Pinpoint the cell where the given text exists, returning its (x, y) midpoint coordinate. 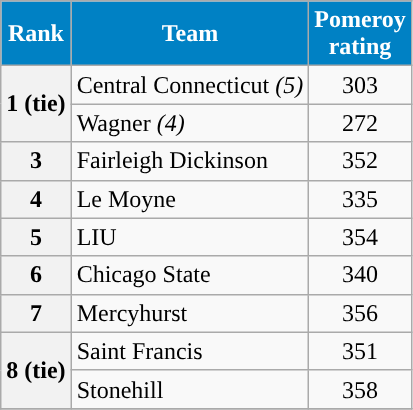
356 (360, 313)
Stonehill (190, 389)
Central Connecticut (5) (190, 85)
Fairleigh Dickinson (190, 161)
Le Moyne (190, 199)
Saint Francis (190, 351)
5 (36, 237)
4 (36, 199)
Wagner (4) (190, 123)
LIU (190, 237)
351 (360, 351)
Rank (36, 34)
352 (360, 161)
354 (360, 237)
Team (190, 34)
272 (360, 123)
3 (36, 161)
Pomeroyrating (360, 34)
1 (tie) (36, 104)
358 (360, 389)
340 (360, 275)
6 (36, 275)
Chicago State (190, 275)
335 (360, 199)
Mercyhurst (190, 313)
8 (tie) (36, 370)
303 (360, 85)
7 (36, 313)
